Pinpoint the cell where the given text exists, returning its [X, Y] midpoint coordinate. 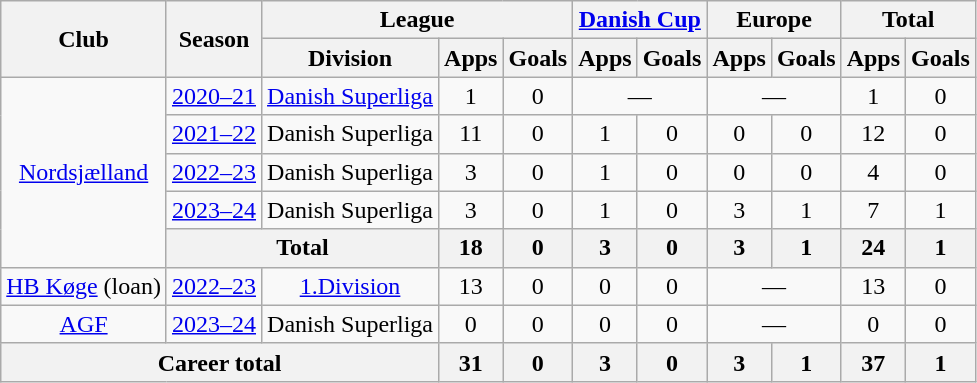
4 [873, 172]
Division [350, 58]
7 [873, 210]
AGF [84, 324]
37 [873, 362]
24 [873, 248]
League [418, 20]
2020–21 [214, 96]
Season [214, 39]
Nordsjælland [84, 172]
1.Division [350, 286]
2021–22 [214, 134]
18 [471, 248]
11 [471, 134]
31 [471, 362]
12 [873, 134]
Europe [774, 20]
Career total [220, 362]
HB Køge (loan) [84, 286]
Club [84, 39]
Danish Cup [640, 20]
